Detect which cell encompasses the target text, then output its (x, y) center coordinate. 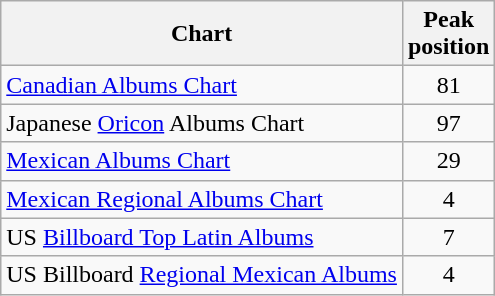
US Billboard Top Latin Albums (202, 237)
Mexican Regional Albums Chart (202, 199)
Chart (202, 34)
Canadian Albums Chart (202, 85)
97 (448, 123)
7 (448, 237)
81 (448, 85)
Japanese Oricon Albums Chart (202, 123)
Mexican Albums Chart (202, 161)
US Billboard Regional Mexican Albums (202, 275)
29 (448, 161)
Peakposition (448, 34)
